Search for the cell housing the specified text and yield its [x, y] center coordinate. 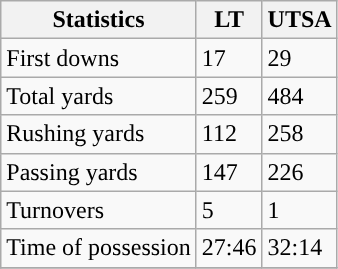
147 [229, 172]
29 [300, 58]
Time of possession [99, 248]
LT [229, 20]
UTSA [300, 20]
258 [300, 134]
1 [300, 210]
32:14 [300, 248]
259 [229, 96]
Statistics [99, 20]
Turnovers [99, 210]
226 [300, 172]
Passing yards [99, 172]
5 [229, 210]
First downs [99, 58]
484 [300, 96]
27:46 [229, 248]
112 [229, 134]
17 [229, 58]
Rushing yards [99, 134]
Total yards [99, 96]
